Pinpoint the cell where the given text exists, returning its (x, y) midpoint coordinate. 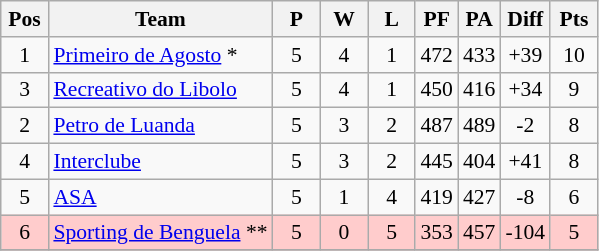
P (297, 19)
+41 (525, 162)
+34 (525, 90)
Pts (574, 19)
427 (480, 197)
ASA (160, 197)
445 (436, 162)
9 (574, 90)
416 (480, 90)
Diff (525, 19)
PF (436, 19)
419 (436, 197)
353 (436, 233)
489 (480, 126)
+39 (525, 55)
-104 (525, 233)
433 (480, 55)
472 (436, 55)
10 (574, 55)
Recreativo do Libolo (160, 90)
L (392, 19)
487 (436, 126)
0 (344, 233)
404 (480, 162)
Petro de Luanda (160, 126)
Sporting de Benguela ** (160, 233)
-8 (525, 197)
PA (480, 19)
457 (480, 233)
Interclube (160, 162)
W (344, 19)
Pos (25, 19)
Team (160, 19)
450 (436, 90)
-2 (525, 126)
Primeiro de Agosto * (160, 55)
